Locate the cell with the specified text and output its [X, Y] center coordinate. 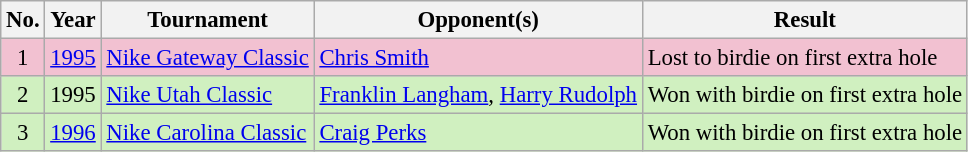
2 [23, 95]
Nike Gateway Classic [208, 58]
Craig Perks [478, 133]
No. [23, 20]
Year [73, 20]
Tournament [208, 20]
Nike Utah Classic [208, 95]
Result [804, 20]
Chris Smith [478, 58]
3 [23, 133]
Lost to birdie on first extra hole [804, 58]
1996 [73, 133]
Opponent(s) [478, 20]
Franklin Langham, Harry Rudolph [478, 95]
Nike Carolina Classic [208, 133]
1 [23, 58]
